Extract the [x, y] coordinate from the center of the cell holding the provided text.  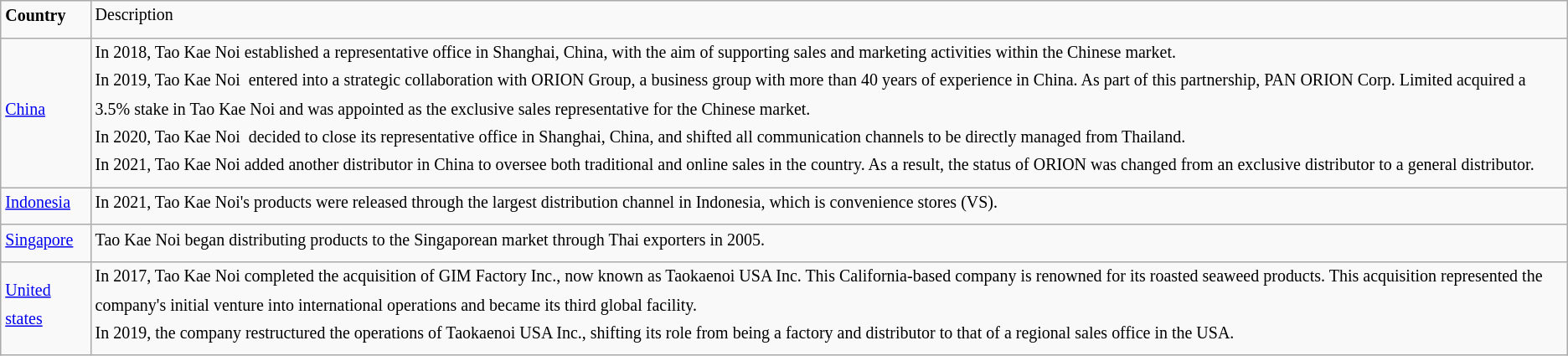
Country [45, 20]
Singapore [45, 243]
Indonesia [45, 206]
Tao Kae Noi began distributing products to the Singaporean market through Thai exporters in 2005. [829, 243]
United states [45, 309]
China [45, 112]
In 2021, Tao Kae Noi's products were released through the largest distribution channel in Indonesia, which is convenience stores (VS). [829, 206]
Description [829, 20]
